Return the [X, Y] coordinate for the center point of the cell that contains the specified text.  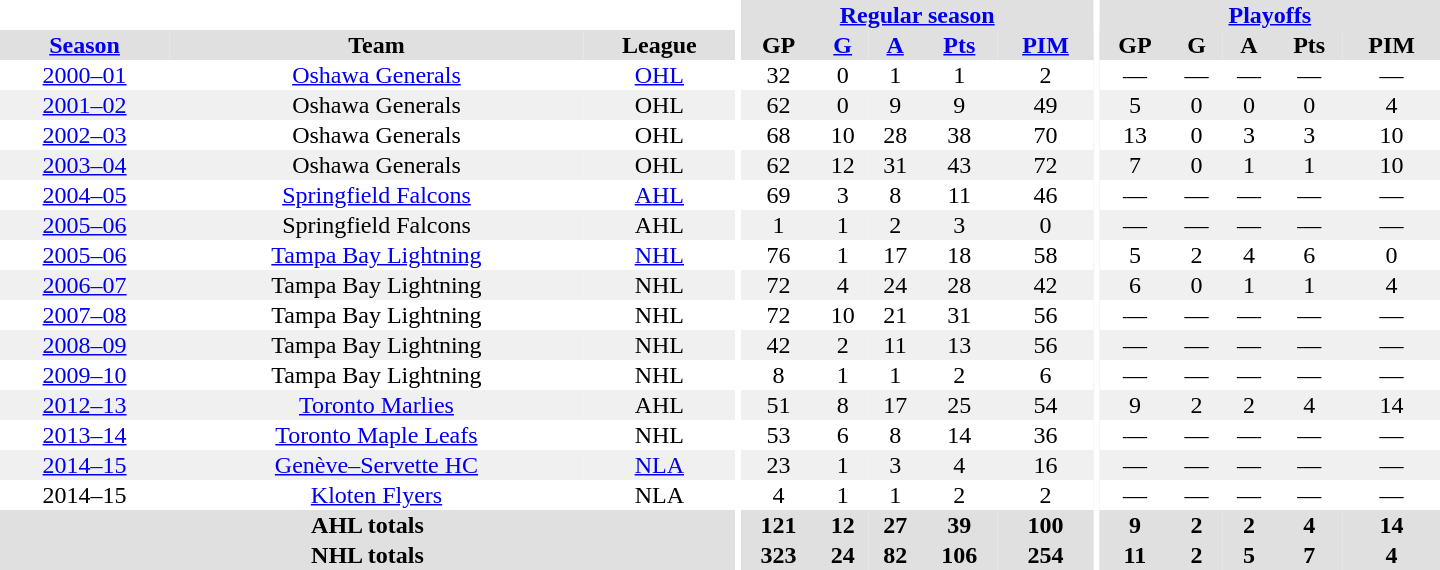
76 [779, 255]
38 [959, 135]
51 [779, 405]
43 [959, 165]
2006–07 [84, 285]
54 [1046, 405]
21 [895, 315]
Genève–Servette HC [376, 465]
Season [84, 45]
2000–01 [84, 75]
2001–02 [84, 105]
32 [779, 75]
254 [1046, 555]
58 [1046, 255]
46 [1046, 195]
121 [779, 525]
18 [959, 255]
2004–05 [84, 195]
NHL totals [368, 555]
Toronto Marlies [376, 405]
16 [1046, 465]
2003–04 [84, 165]
27 [895, 525]
2007–08 [84, 315]
23 [779, 465]
36 [1046, 435]
2008–09 [84, 345]
53 [779, 435]
69 [779, 195]
Kloten Flyers [376, 495]
2012–13 [84, 405]
Toronto Maple Leafs [376, 435]
100 [1046, 525]
39 [959, 525]
Playoffs [1270, 15]
25 [959, 405]
League [660, 45]
Team [376, 45]
2002–03 [84, 135]
49 [1046, 105]
68 [779, 135]
AHL totals [368, 525]
2009–10 [84, 375]
2013–14 [84, 435]
323 [779, 555]
Regular season [918, 15]
82 [895, 555]
106 [959, 555]
70 [1046, 135]
